Scan for the cell matching the given text and deliver its [x, y] coordinate at center. 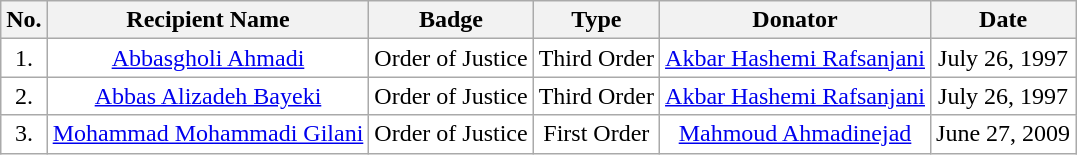
2. [24, 96]
Abbasgholi Ahmadi [208, 58]
1. [24, 58]
Date [1004, 20]
Recipient Name [208, 20]
First Order [596, 134]
Mahmoud Ahmadinejad [796, 134]
Badge [451, 20]
June 27, 2009 [1004, 134]
Abbas Alizadeh Bayeki [208, 96]
Type [596, 20]
3. [24, 134]
No. [24, 20]
Mohammad Mohammadi Gilani [208, 134]
Donator [796, 20]
